Return (x, y) of the center of cell containing provided text 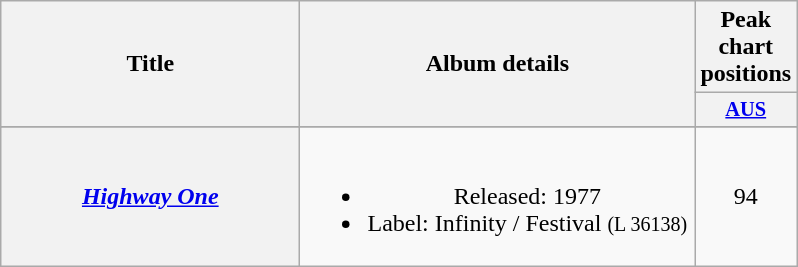
Album details (498, 64)
94 (746, 196)
Title (150, 64)
Peak chartpositions (746, 47)
AUS (746, 110)
Released: 1977Label: Infinity / Festival (L 36138) (498, 196)
Highway One (150, 196)
